Return the [x, y] coordinate for the center point of the cell that contains the specified text.  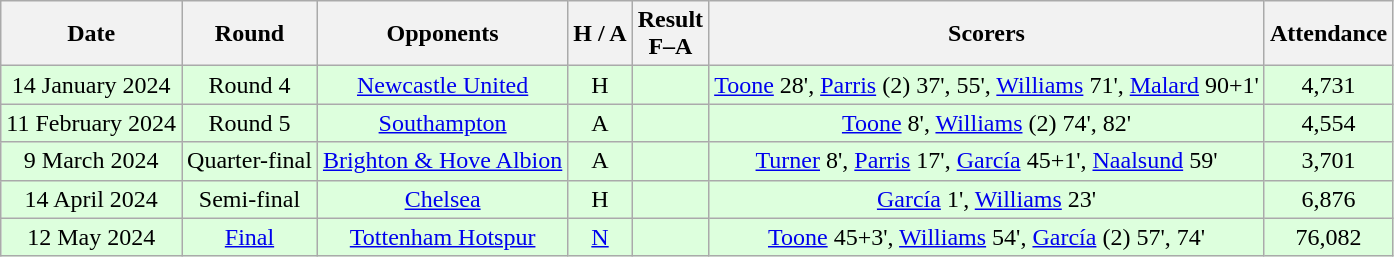
Toone 8', Williams (2) 74', 82' [987, 123]
Final [250, 237]
ResultF–A [670, 34]
3,701 [1328, 161]
Scorers [987, 34]
4,554 [1328, 123]
Date [92, 34]
Opponents [442, 34]
12 May 2024 [92, 237]
García 1', Williams 23' [987, 199]
11 February 2024 [92, 123]
Toone 28', Parris (2) 37', 55', Williams 71', Malard 90+1' [987, 85]
Chelsea [442, 199]
Round 4 [250, 85]
76,082 [1328, 237]
4,731 [1328, 85]
Newcastle United [442, 85]
14 April 2024 [92, 199]
Turner 8', Parris 17', García 45+1', Naalsund 59' [987, 161]
Brighton & Hove Albion [442, 161]
Round [250, 34]
Semi-final [250, 199]
9 March 2024 [92, 161]
N [600, 237]
Round 5 [250, 123]
Southampton [442, 123]
6,876 [1328, 199]
14 January 2024 [92, 85]
H / A [600, 34]
Tottenham Hotspur [442, 237]
Toone 45+3', Williams 54', García (2) 57', 74' [987, 237]
Attendance [1328, 34]
Quarter-final [250, 161]
